Locate the cell with the specified text and output its (x, y) center coordinate. 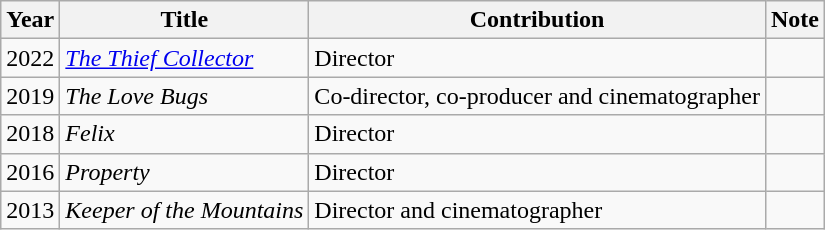
Contribution (538, 20)
2022 (30, 58)
The Love Bugs (184, 96)
Co-director, co-producer and cinematographer (538, 96)
Keeper of the Mountains (184, 210)
Title (184, 20)
2016 (30, 172)
Felix (184, 134)
2013 (30, 210)
2018 (30, 134)
The Thief Collector (184, 58)
Year (30, 20)
Note (794, 20)
Director and cinematographer (538, 210)
2019 (30, 96)
Property (184, 172)
